Pinpoint the cell where the given text exists, returning its (X, Y) midpoint coordinate. 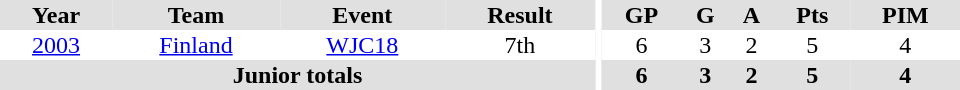
2003 (56, 45)
PIM (906, 15)
A (752, 15)
Year (56, 15)
Team (196, 15)
Junior totals (298, 75)
GP (642, 15)
7th (520, 45)
Finland (196, 45)
WJC18 (362, 45)
G (705, 15)
Result (520, 15)
Event (362, 15)
Pts (812, 15)
